Detect which cell encompasses the target text, then output its (x, y) center coordinate. 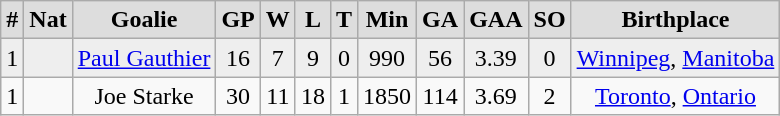
Winnipeg, Manitoba (676, 58)
Paul Gauthier (144, 58)
1850 (386, 96)
11 (278, 96)
Joe Starke (144, 96)
GP (238, 20)
9 (312, 58)
L (312, 20)
2 (550, 96)
16 (238, 58)
W (278, 20)
GA (440, 20)
990 (386, 58)
T (344, 20)
SO (550, 20)
Toronto, Ontario (676, 96)
# (12, 20)
Min (386, 20)
56 (440, 58)
GAA (496, 20)
3.69 (496, 96)
3.39 (496, 58)
114 (440, 96)
Birthplace (676, 20)
Nat (48, 20)
30 (238, 96)
7 (278, 58)
18 (312, 96)
Goalie (144, 20)
